Output the (x, y) coordinate of the center of the cell containing the given text.  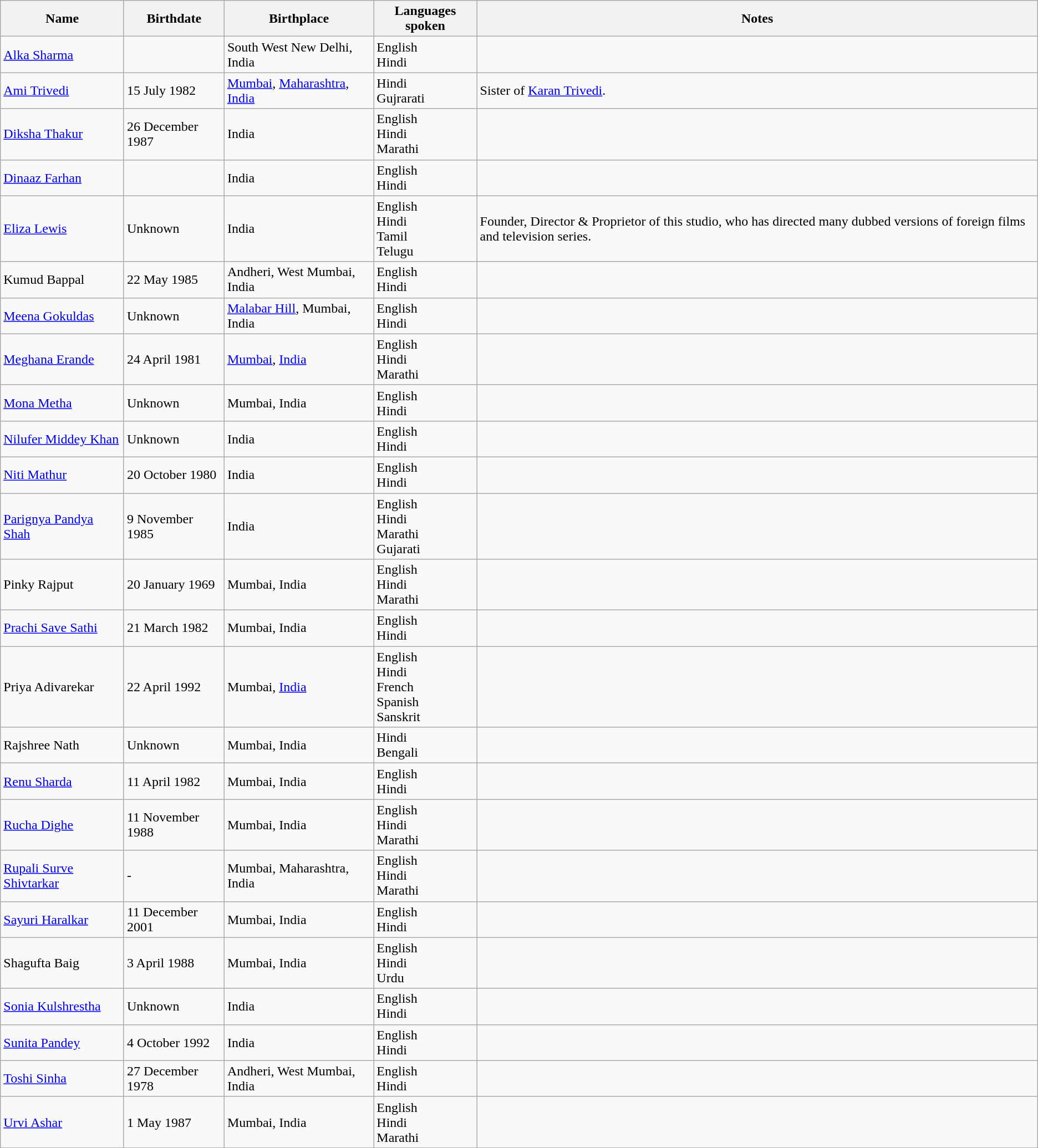
Shagufta Baig (62, 963)
Alka Sharma (62, 54)
Sonia Kulshrestha (62, 1007)
11 November 1988 (174, 825)
Rajshree Nath (62, 745)
Founder, Director & Proprietor of this studio, who has directed many dubbed versions of foreign films and television series. (757, 228)
Niti Mathur (62, 474)
Toshi Sinha (62, 1079)
Sunita Pandey (62, 1042)
1 May 1987 (174, 1122)
Sister of Karan Trivedi. (757, 91)
11 December 2001 (174, 919)
South West New Delhi, India (298, 54)
Notes (757, 19)
Eliza Lewis (62, 228)
Parignya Pandya Shah (62, 527)
Urvi Ashar (62, 1122)
Dinaaz Farhan (62, 177)
Meghana Erande (62, 359)
Hindi Bengali (425, 745)
Birthplace (298, 19)
22 April 1992 (174, 687)
Priya Adivarekar (62, 687)
Diksha Thakur (62, 134)
4 October 1992 (174, 1042)
27 December 1978 (174, 1079)
Prachi Save Sathi (62, 629)
Pinky Rajput (62, 585)
21 March 1982 (174, 629)
Sayuri Haralkar (62, 919)
Rupali Surve Shivtarkar (62, 876)
20 January 1969 (174, 585)
22 May 1985 (174, 279)
Mona Metha (62, 402)
Nilufer Middey Khan (62, 439)
Ami Trivedi (62, 91)
Meena Gokuldas (62, 316)
Rucha Dighe (62, 825)
English Hindi Marathi Gujarati (425, 527)
Hindi Gujrarati (425, 91)
26 December 1987 (174, 134)
Kumud Bappal (62, 279)
20 October 1980 (174, 474)
24 April 1981 (174, 359)
15 July 1982 (174, 91)
Name (62, 19)
- (174, 876)
English Hindi French Spanish Sanskrit (425, 687)
9 November 1985 (174, 527)
English Hindi Urdu (425, 963)
11 April 1982 (174, 782)
English Hindi Tamil Telugu (425, 228)
Languages spoken (425, 19)
Renu Sharda (62, 782)
Birthdate (174, 19)
Malabar Hill, Mumbai, India (298, 316)
3 April 1988 (174, 963)
